Search for the cell housing the specified text and yield its [X, Y] center coordinate. 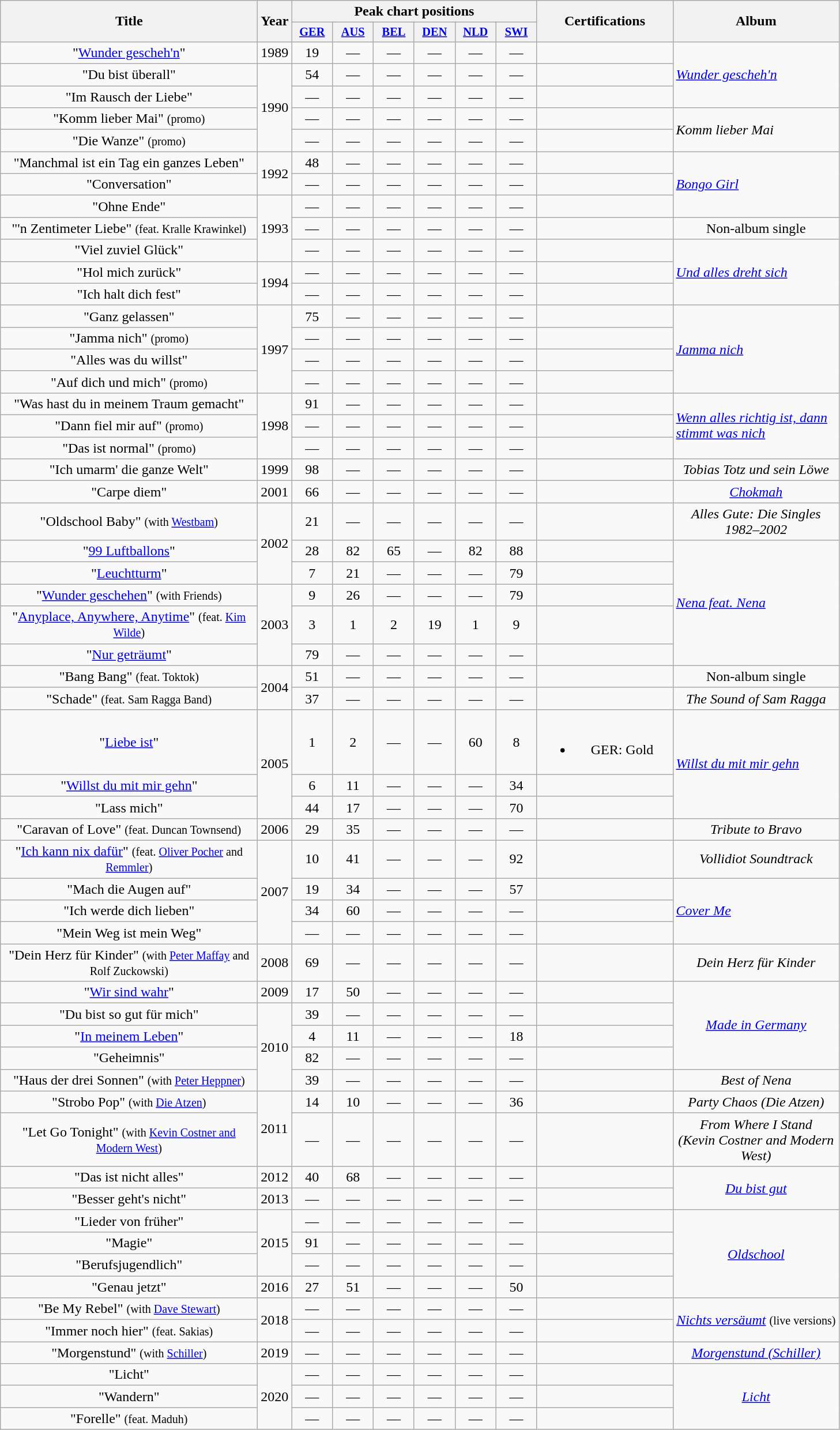
2015 [274, 1243]
"Ganz gelassen" [129, 316]
Party Chaos (Die Atzen) [756, 1102]
GER [312, 32]
2011 [274, 1128]
"Genau jetzt" [129, 1287]
1999 [274, 470]
"Nur geträumt" [129, 654]
2003 [274, 625]
7 [312, 573]
66 [312, 492]
BEL [394, 32]
Tribute to Bravo [756, 829]
"Liebe ist" [129, 742]
"Auf dich und mich" (promo) [129, 382]
Oldschool [756, 1254]
"Ich umarm' die ganze Welt" [129, 470]
"Magie" [129, 1243]
2010 [274, 1047]
2016 [274, 1287]
2005 [274, 763]
68 [353, 1177]
4 [312, 1036]
"Alles was du willst" [129, 360]
"Jamma nich" (promo) [129, 338]
2007 [274, 893]
2020 [274, 1397]
"Willst du mit mir gehn" [129, 785]
2018 [274, 1320]
"Mach die Augen auf" [129, 889]
Morgenstund (Schiller) [756, 1353]
"'n Zentimeter Liebe" (feat. Kralle Krawinkel) [129, 228]
SWI [517, 32]
"Viel zuviel Glück" [129, 250]
"Carpe diem" [129, 492]
2013 [274, 1199]
98 [312, 470]
Cover Me [756, 911]
"Strobo Pop" (with Die Atzen) [129, 1102]
AUS [353, 32]
Alles Gute: Die Singles 1982–2002 [756, 521]
"Be My Rebel" (with Dave Stewart) [129, 1309]
2006 [274, 829]
"Dann fiel mir auf" (promo) [129, 426]
Und alles dreht sich [756, 272]
"Licht" [129, 1375]
The Sound of Sam Ragga [756, 698]
2012 [274, 1177]
2001 [274, 492]
Komm lieber Mai [756, 130]
1994 [274, 283]
Wenn alles richtig ist, dann stimmt was nich [756, 426]
"99 Luftballons" [129, 551]
40 [312, 1177]
Album [756, 21]
44 [312, 807]
"Wunder geschehen" (with Friends) [129, 595]
Made in Germany [756, 1025]
Nena feat. Nena [756, 603]
75 [312, 316]
NLD [475, 32]
"Morgenstund" (with Schiller) [129, 1353]
1989 [274, 52]
"Wir sind wahr" [129, 992]
Jamma nich [756, 349]
Willst du mit mir gehn [756, 763]
70 [517, 807]
48 [312, 163]
"Bang Bang" (feat. Toktok) [129, 676]
28 [312, 551]
"Was hast du in meinem Traum gemacht" [129, 404]
"Mein Weg ist mein Weg" [129, 933]
Peak chart positions [414, 12]
Tobias Totz und sein Löwe [756, 470]
2004 [274, 687]
"Wandern" [129, 1397]
"In meinem Leben" [129, 1036]
1993 [274, 228]
"Ich halt dich fest" [129, 294]
3 [312, 625]
2019 [274, 1353]
"Lieder von früher" [129, 1221]
1992 [274, 174]
Year [274, 21]
"Lass mich" [129, 807]
"Du bist überall" [129, 75]
1990 [274, 108]
65 [394, 551]
Certifications [605, 21]
"Leuchtturm" [129, 573]
"Im Rausch der Liebe" [129, 97]
"Berufsjugendlich" [129, 1265]
"Manchmal ist ein Tag ein ganzes Leben" [129, 163]
"Immer noch hier" (feat. Sakias) [129, 1331]
8 [517, 742]
"Das ist nicht alles" [129, 1177]
Chokmah [756, 492]
18 [517, 1036]
GER: Gold [605, 742]
"Komm lieber Mai" (promo) [129, 119]
Licht [756, 1397]
"Schade" (feat. Sam Ragga Band) [129, 698]
6 [312, 785]
"Das ist normal" (promo) [129, 448]
2009 [274, 992]
41 [353, 859]
"Ich werde dich lieben" [129, 911]
"Geheimnis" [129, 1058]
36 [517, 1102]
"Ich kann nix dafür" (feat. Oliver Pocher and Remmler) [129, 859]
2008 [274, 963]
"Let Go Tonight" (with Kevin Costner and Modern West) [129, 1139]
"Die Wanze" (promo) [129, 141]
"Forelle" (feat. Maduh) [129, 1418]
From Where I Stand (Kevin Costner and Modern West) [756, 1139]
"Dein Herz für Kinder" (with Peter Maffay and Rolf Zuckowski) [129, 963]
"Conversation" [129, 185]
"Oldschool Baby" (with Westbam) [129, 521]
"Anyplace, Anywhere, Anytime" (feat. Kim Wilde) [129, 625]
"Ohne Ende" [129, 206]
88 [517, 551]
37 [312, 698]
14 [312, 1102]
"Hol mich zurück" [129, 272]
Best of Nena [756, 1080]
Wunder gescheh'n [756, 74]
69 [312, 963]
"Haus der drei Sonnen" (with Peter Heppner) [129, 1080]
Nichts versäumt (live versions) [756, 1320]
27 [312, 1287]
2002 [274, 543]
Title [129, 21]
"Du bist so gut für mich" [129, 1014]
Du bist gut [756, 1188]
35 [353, 829]
"Wunder gescheh'n" [129, 52]
"Besser geht's nicht" [129, 1199]
DEN [435, 32]
92 [517, 859]
29 [312, 829]
Dein Herz für Kinder [756, 963]
1997 [274, 349]
26 [353, 595]
Vollidiot Soundtrack [756, 859]
54 [312, 75]
1998 [274, 426]
"Caravan of Love" (feat. Duncan Townsend) [129, 829]
Bongo Girl [756, 185]
57 [517, 889]
